Return the [x, y] coordinate for the center point of the cell that contains the specified text.  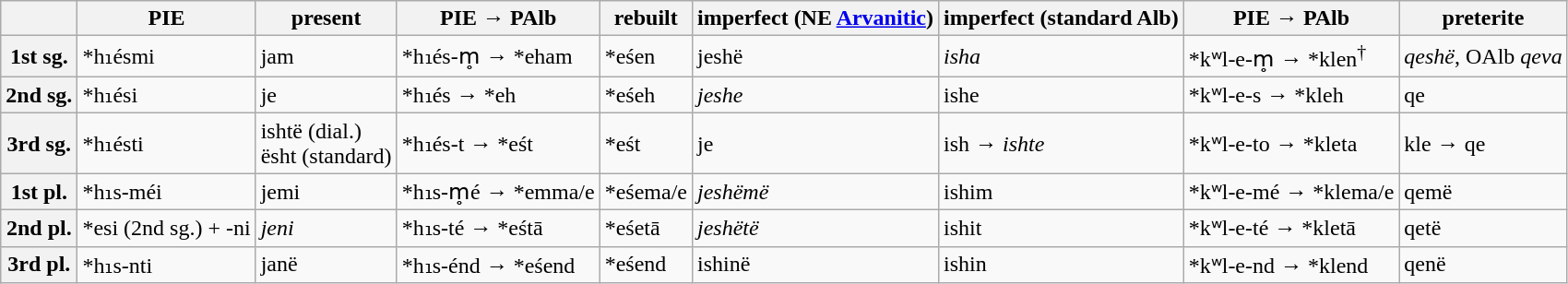
*eśetā [646, 229]
1st sg. [39, 57]
*kʷl-e-nd → *klend [1291, 265]
jeshë [815, 57]
jeni [327, 229]
ish → ishte [1061, 144]
qe [1483, 95]
2nd sg. [39, 95]
imperfect (NE Arvanitic) [815, 18]
*h₁és-t → *eśt [498, 144]
ishit [1061, 229]
*eśen [646, 57]
jam [327, 57]
qetë [1483, 229]
rebuilt [646, 18]
*h₁ésti [166, 144]
*h₁s-té → *eśtā [498, 229]
isha [1061, 57]
*esi (2nd sg.) + -ni [166, 229]
ishin [1061, 265]
jeshe [815, 95]
*h₁ési [166, 95]
kle → qe [1483, 144]
*h₁s-nti [166, 265]
*h₁és-m̥ → *eham [498, 57]
PIE [166, 18]
jeshëmë [815, 192]
present [327, 18]
imperfect (standard Alb) [1061, 18]
*kʷl-e-té → *kletā [1291, 229]
*h₁és → *eh [498, 95]
*kʷl-e-to → *kleta [1291, 144]
*eśt [646, 144]
*kʷl-e-s → *kleh [1291, 95]
jeshëtë [815, 229]
*h₁s-énd → *eśend [498, 265]
qemë [1483, 192]
*kʷl-e-m̥ → *klen† [1291, 57]
*h₁s-m̥é → *emma/e [498, 192]
ishinë [815, 265]
*eśeh [646, 95]
*kʷl-e-mé → *klema/e [1291, 192]
*eśema/e [646, 192]
2nd pl. [39, 229]
1st pl. [39, 192]
3rd sg. [39, 144]
ishtë (dial.)ësht (standard) [327, 144]
qeshë, OAlb qeva [1483, 57]
*h₁ésmi [166, 57]
3rd pl. [39, 265]
preterite [1483, 18]
qenë [1483, 265]
ishim [1061, 192]
janë [327, 265]
*eśend [646, 265]
jemi [327, 192]
*h₁s-méi [166, 192]
ishe [1061, 95]
